Identify which cell holds the provided text, then report its [x, y] central coordinate. 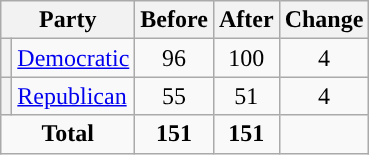
Democratic [74, 58]
After [246, 20]
96 [174, 58]
Republican [74, 96]
55 [174, 96]
100 [246, 58]
Party [68, 20]
Total [68, 134]
51 [246, 96]
Change [324, 20]
Before [174, 20]
